Capture the cell that displays the provided text and extract its (x, y) central coordinate. 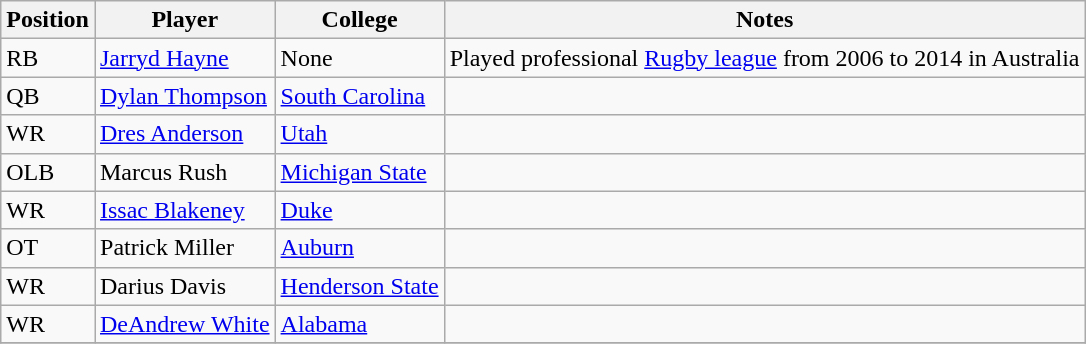
Utah (360, 134)
Issac Blakeney (184, 210)
Darius Davis (184, 286)
Marcus Rush (184, 172)
Jarryd Hayne (184, 58)
Player (184, 20)
None (360, 58)
Auburn (360, 248)
QB (48, 96)
Dres Anderson (184, 134)
College (360, 20)
Position (48, 20)
Michigan State (360, 172)
Henderson State (360, 286)
Patrick Miller (184, 248)
RB (48, 58)
Alabama (360, 324)
OT (48, 248)
Played professional Rugby league from 2006 to 2014 in Australia (764, 58)
Notes (764, 20)
OLB (48, 172)
Duke (360, 210)
DeAndrew White (184, 324)
South Carolina (360, 96)
Dylan Thompson (184, 96)
